Determine the (x, y) coordinate at the center of the cell enclosing the given text.  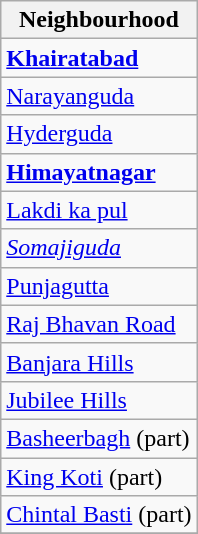
Basheerbagh (part) (99, 438)
Jubilee Hills (99, 400)
Hyderguda (99, 134)
Punjagutta (99, 286)
Himayatnagar (99, 172)
Lakdi ka pul (99, 210)
Khairatabad (99, 58)
Chintal Basti (part) (99, 515)
King Koti (part) (99, 477)
Somajiguda (99, 248)
Raj Bhavan Road (99, 324)
Narayanguda (99, 96)
Neighbourhood (99, 20)
Banjara Hills (99, 362)
